Find where the given text appears and provide that cell's center as (X, Y) coordinate. 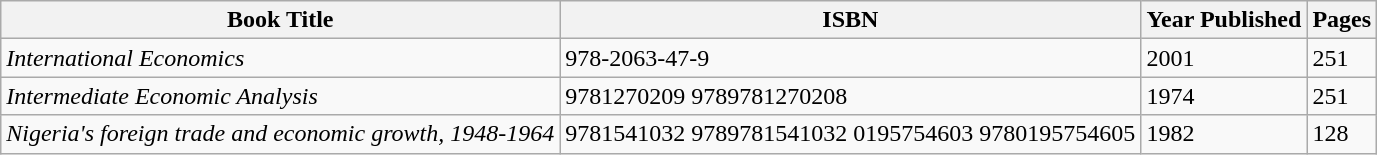
9781270209 9789781270208 (850, 96)
International Economics (280, 58)
Book Title (280, 20)
Year Published (1224, 20)
ISBN (850, 20)
1982 (1224, 134)
128 (1342, 134)
978-2063-47-9 (850, 58)
9781541032 9789781541032 0195754603 9780195754605 (850, 134)
Nigeria's foreign trade and economic growth, 1948-1964 (280, 134)
Pages (1342, 20)
2001 (1224, 58)
1974 (1224, 96)
Intermediate Economic Analysis (280, 96)
